Detect which cell encompasses the target text, then output its (x, y) center coordinate. 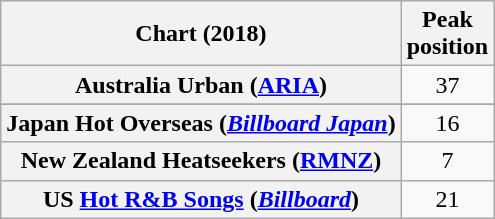
Chart (2018) (201, 34)
16 (447, 123)
7 (447, 161)
New Zealand Heatseekers (RMNZ) (201, 161)
37 (447, 85)
Australia Urban (ARIA) (201, 85)
21 (447, 199)
Peakposition (447, 34)
Japan Hot Overseas (Billboard Japan) (201, 123)
US Hot R&B Songs (Billboard) (201, 199)
